Return the (X, Y) coordinate for the center point of the cell that contains the specified text.  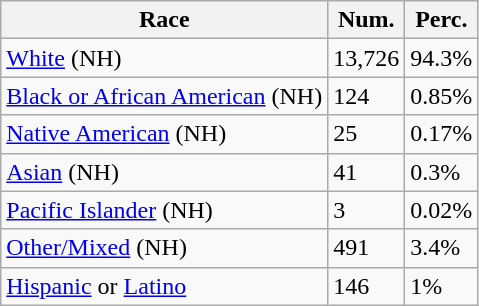
3 (366, 210)
Black or African American (NH) (164, 96)
0.3% (442, 172)
Asian (NH) (164, 172)
Perc. (442, 20)
94.3% (442, 58)
0.17% (442, 134)
Hispanic or Latino (164, 286)
Pacific Islander (NH) (164, 210)
491 (366, 248)
Race (164, 20)
13,726 (366, 58)
0.85% (442, 96)
124 (366, 96)
0.02% (442, 210)
25 (366, 134)
White (NH) (164, 58)
1% (442, 286)
41 (366, 172)
Num. (366, 20)
3.4% (442, 248)
Other/Mixed (NH) (164, 248)
146 (366, 286)
Native American (NH) (164, 134)
